For the text-containing cell, return its midpoint in (x, y) coordinate format. 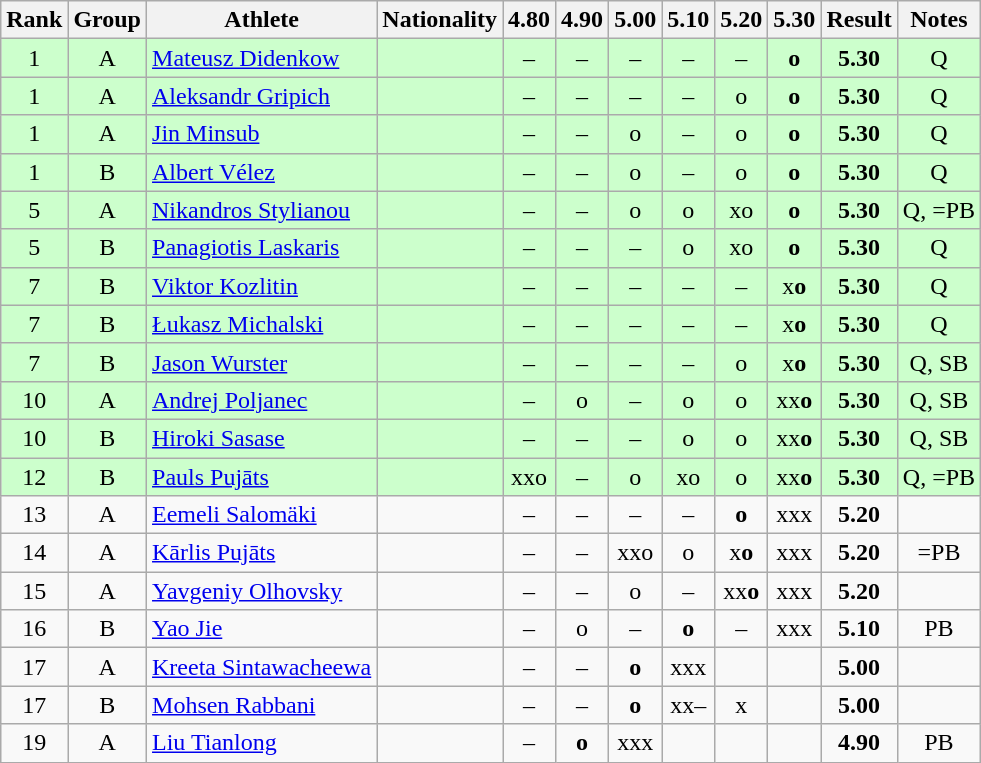
x (742, 705)
15 (34, 591)
Liu Tianlong (262, 743)
Andrej Poljanec (262, 400)
14 (34, 553)
Jason Wurster (262, 362)
16 (34, 629)
Viktor Kozlitin (262, 286)
Panagiotis Laskaris (262, 248)
=PB (938, 553)
Albert Vélez (262, 172)
Hiroki Sasase (262, 438)
Mateusz Didenkow (262, 58)
Nikandros Stylianou (262, 210)
Kārlis Pujāts (262, 553)
12 (34, 477)
Notes (938, 20)
Yavgeniy Olhovsky (262, 591)
Result (859, 20)
13 (34, 515)
Kreeta Sintawacheewa (262, 667)
Mohsen Rabbani (262, 705)
4.80 (530, 20)
Group (108, 20)
Athlete (262, 20)
Jin Minsub (262, 134)
xx– (688, 705)
Aleksandr Gripich (262, 96)
Eemeli Salomäki (262, 515)
Łukasz Michalski (262, 324)
19 (34, 743)
Nationality (440, 20)
Yao Jie (262, 629)
Rank (34, 20)
Pauls Pujāts (262, 477)
